Return the (X, Y) coordinate for the center point of the cell that contains the specified text.  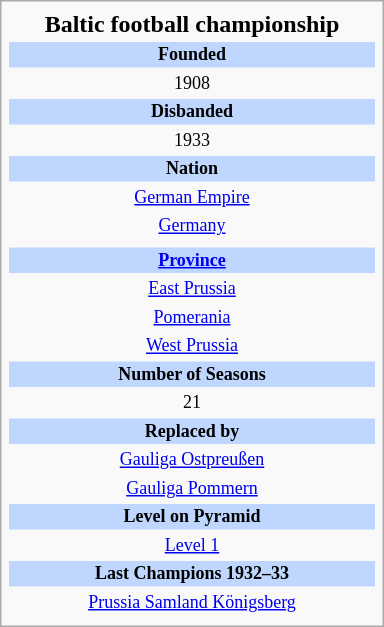
Level on Pyramid (192, 517)
German Empire (192, 198)
Nation (192, 169)
Baltic football championship (192, 24)
East Prussia (192, 289)
Level 1 (192, 546)
Germany (192, 226)
Last Champions 1932–33 (192, 574)
21 (192, 403)
Gauliga Pommern (192, 489)
West Prussia (192, 346)
Number of Seasons (192, 375)
1908 (192, 84)
Replaced by (192, 432)
Gauliga Ostpreußen (192, 460)
Pomerania (192, 318)
1933 (192, 141)
Prussia Samland Königsberg (192, 603)
Disbanded (192, 112)
Province (192, 261)
Founded (192, 55)
